Output the (x, y) coordinate of the center of the cell containing the given text.  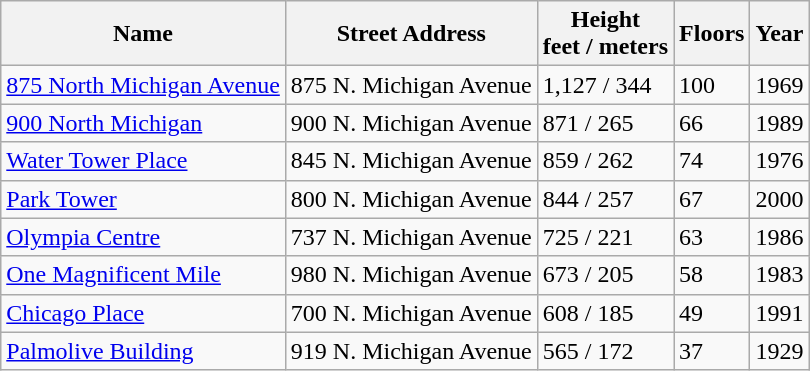
1969 (780, 85)
725 / 221 (605, 237)
1989 (780, 123)
1983 (780, 275)
58 (712, 275)
74 (712, 161)
608 / 185 (605, 313)
980 N. Michigan Avenue (411, 275)
875 N. Michigan Avenue (411, 85)
900 N. Michigan Avenue (411, 123)
900 North Michigan (144, 123)
565 / 172 (605, 351)
844 / 257 (605, 199)
Street Address (411, 34)
Water Tower Place (144, 161)
Chicago Place (144, 313)
66 (712, 123)
859 / 262 (605, 161)
Year (780, 34)
800 N. Michigan Avenue (411, 199)
1929 (780, 351)
875 North Michigan Avenue (144, 85)
Palmolive Building (144, 351)
37 (712, 351)
Olympia Centre (144, 237)
2000 (780, 199)
1991 (780, 313)
871 / 265 (605, 123)
1976 (780, 161)
67 (712, 199)
63 (712, 237)
1986 (780, 237)
Name (144, 34)
Heightfeet / meters (605, 34)
919 N. Michigan Avenue (411, 351)
Floors (712, 34)
Park Tower (144, 199)
737 N. Michigan Avenue (411, 237)
673 / 205 (605, 275)
One Magnificent Mile (144, 275)
1,127 / 344 (605, 85)
100 (712, 85)
700 N. Michigan Avenue (411, 313)
845 N. Michigan Avenue (411, 161)
49 (712, 313)
